Provide the (X, Y) coordinate of the cell's center where the given text is located.  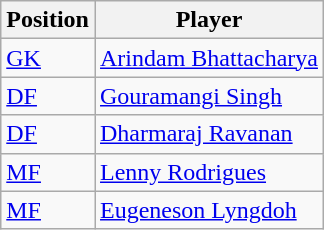
Eugeneson Lyngdoh (208, 210)
Player (208, 20)
GK (48, 58)
Gouramangi Singh (208, 96)
Dharmaraj Ravanan (208, 134)
Lenny Rodrigues (208, 172)
Arindam Bhattacharya (208, 58)
Position (48, 20)
